Output the (X, Y) coordinate of the center of the cell containing the given text.  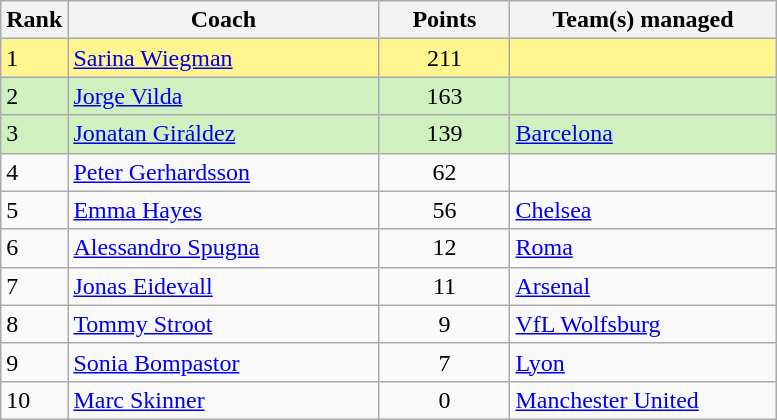
8 (34, 324)
Jorge Vilda (224, 96)
3 (34, 134)
Manchester United (643, 400)
6 (34, 248)
11 (444, 286)
5 (34, 210)
Team(s) managed (643, 20)
10 (34, 400)
Sonia Bompastor (224, 362)
Chelsea (643, 210)
Jonatan Giráldez (224, 134)
139 (444, 134)
Sarina Wiegman (224, 58)
Alessandro Spugna (224, 248)
VfL Wolfsburg (643, 324)
Lyon (643, 362)
1 (34, 58)
4 (34, 172)
Marc Skinner (224, 400)
163 (444, 96)
Rank (34, 20)
62 (444, 172)
Points (444, 20)
Emma Hayes (224, 210)
2 (34, 96)
Arsenal (643, 286)
211 (444, 58)
Barcelona (643, 134)
56 (444, 210)
0 (444, 400)
Roma (643, 248)
Jonas Eidevall (224, 286)
12 (444, 248)
Peter Gerhardsson (224, 172)
Coach (224, 20)
Tommy Stroot (224, 324)
